From the cell containing the given text, extract its center point as [X, Y] coordinate. 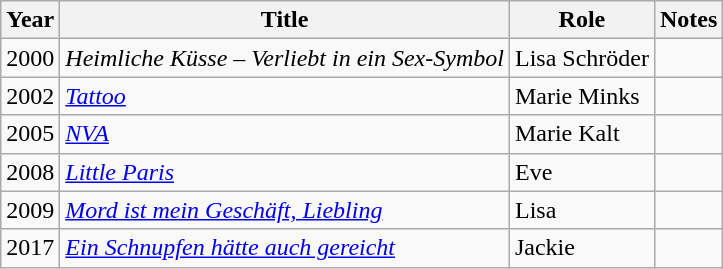
2017 [30, 248]
2002 [30, 96]
Marie Minks [582, 96]
Mord ist mein Geschäft, Liebling [285, 210]
Ein Schnupfen hätte auch gereicht [285, 248]
2000 [30, 58]
Tattoo [285, 96]
Lisa Schröder [582, 58]
Lisa [582, 210]
2005 [30, 134]
Notes [688, 20]
Year [30, 20]
2009 [30, 210]
Little Paris [285, 172]
2008 [30, 172]
Heimliche Küsse – Verliebt in ein Sex-Symbol [285, 58]
Role [582, 20]
Marie Kalt [582, 134]
Title [285, 20]
Jackie [582, 248]
Eve [582, 172]
NVA [285, 134]
